Search for the cell housing the specified text and yield its [X, Y] center coordinate. 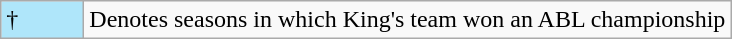
† [42, 20]
Denotes seasons in which King's team won an ABL championship [408, 20]
